Capture the cell that displays the provided text and extract its [x, y] central coordinate. 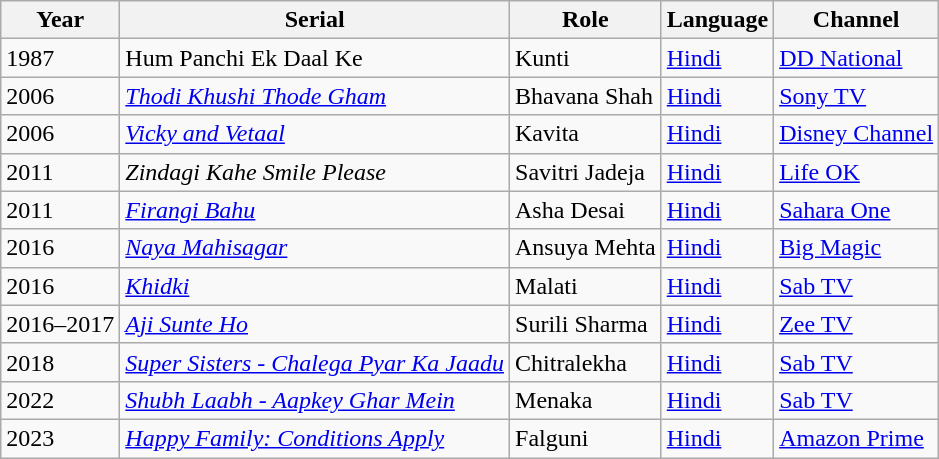
2016–2017 [60, 324]
Amazon Prime [856, 438]
DD National [856, 58]
Big Magic [856, 248]
Super Sisters - Chalega Pyar Ka Jaadu [315, 362]
Ansuya Mehta [586, 248]
Happy Family: Conditions Apply [315, 438]
Year [60, 20]
Chitralekha [586, 362]
Vicky and Vetaal [315, 134]
Serial [315, 20]
Language [717, 20]
2023 [60, 438]
Savitri Jadeja [586, 172]
2018 [60, 362]
Firangi Bahu [315, 210]
Sahara One [856, 210]
Kunti [586, 58]
Zee TV [856, 324]
Naya Mahisagar [315, 248]
Surili Sharma [586, 324]
Life OK [856, 172]
Menaka [586, 400]
Sony TV [856, 96]
Thodi Khushi Thode Gham [315, 96]
Hum Panchi Ek Daal Ke [315, 58]
Bhavana Shah [586, 96]
Disney Channel [856, 134]
Asha Desai [586, 210]
Malati [586, 286]
Aji Sunte Ho [315, 324]
Shubh Laabh - Aapkey Ghar Mein [315, 400]
Khidki [315, 286]
Falguni [586, 438]
Channel [856, 20]
Zindagi Kahe Smile Please [315, 172]
Role [586, 20]
1987 [60, 58]
Kavita [586, 134]
2022 [60, 400]
